Search for the cell housing the specified text and yield its [x, y] center coordinate. 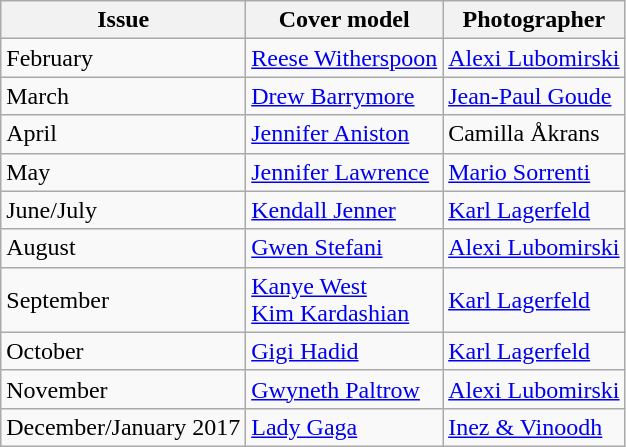
Jennifer Aniston [344, 134]
March [124, 96]
February [124, 58]
Mario Sorrenti [534, 172]
May [124, 172]
June/July [124, 210]
Lady Gaga [344, 427]
Gwen Stefani [344, 248]
Reese Witherspoon [344, 58]
Camilla Åkrans [534, 134]
Jennifer Lawrence [344, 172]
November [124, 389]
September [124, 300]
Kanye WestKim Kardashian [344, 300]
Gigi Hadid [344, 351]
April [124, 134]
Kendall Jenner [344, 210]
August [124, 248]
December/January 2017 [124, 427]
Cover model [344, 20]
Gwyneth Paltrow [344, 389]
Photographer [534, 20]
Inez & Vinoodh [534, 427]
Drew Barrymore [344, 96]
October [124, 351]
Issue [124, 20]
Jean-Paul Goude [534, 96]
